Return [x, y] of the center of cell containing provided text 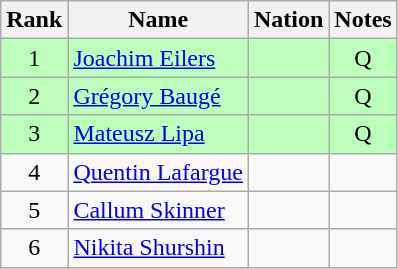
Quentin Lafargue [158, 172]
Joachim Eilers [158, 58]
3 [34, 134]
Notes [363, 20]
6 [34, 248]
Nation [288, 20]
4 [34, 172]
Rank [34, 20]
Mateusz Lipa [158, 134]
Callum Skinner [158, 210]
5 [34, 210]
Nikita Shurshin [158, 248]
Grégory Baugé [158, 96]
Name [158, 20]
1 [34, 58]
2 [34, 96]
